Identify which cell holds the provided text, then report its (x, y) central coordinate. 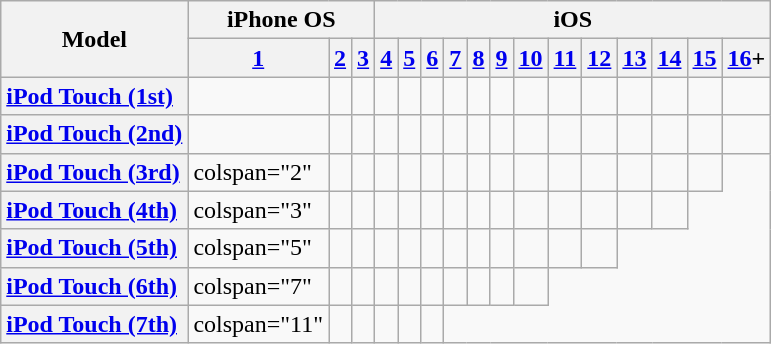
12 (600, 58)
8 (478, 58)
colspan="11" (258, 324)
colspan="5" (258, 248)
7 (456, 58)
11 (565, 58)
colspan="7" (258, 286)
colspan="3" (258, 210)
15 (704, 58)
14 (670, 58)
13 (634, 58)
5 (410, 58)
16+ (746, 58)
Model (94, 39)
iPod Touch (5th) (94, 248)
iPod Touch (3rd) (94, 172)
iPod Touch (2nd) (94, 134)
6 (432, 58)
iPod Touch (6th) (94, 286)
iPod Touch (4th) (94, 210)
iPod Touch (1st) (94, 96)
10 (530, 58)
1 (258, 58)
iPod Touch (7th) (94, 324)
3 (364, 58)
colspan="2" (258, 172)
9 (502, 58)
iPhone OS (282, 20)
2 (340, 58)
4 (386, 58)
iOS (573, 20)
